Identify which cell holds the provided text, then report its [X, Y] central coordinate. 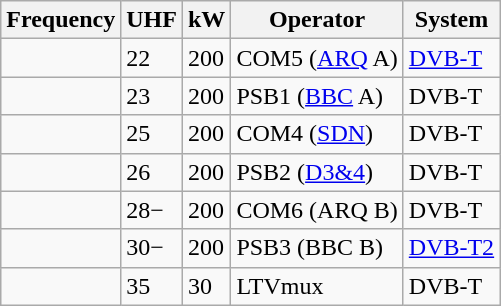
PSB3 (BBC B) [317, 248]
35 [152, 286]
28− [152, 210]
25 [152, 134]
kW [206, 20]
26 [152, 172]
30 [206, 286]
DVB-T2 [451, 248]
COM4 (SDN) [317, 134]
System [451, 20]
LTVmux [317, 286]
UHF [152, 20]
COM5 (ARQ A) [317, 58]
22 [152, 58]
30− [152, 248]
COM6 (ARQ B) [317, 210]
Frequency [61, 20]
Operator [317, 20]
PSB1 (BBC A) [317, 96]
PSB2 (D3&4) [317, 172]
23 [152, 96]
